Output the [x, y] coordinate of the center of the cell containing the given text.  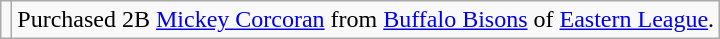
Purchased 2B Mickey Corcoran from Buffalo Bisons of Eastern League. [366, 20]
